Identify which cell holds the provided text, then report its [X, Y] central coordinate. 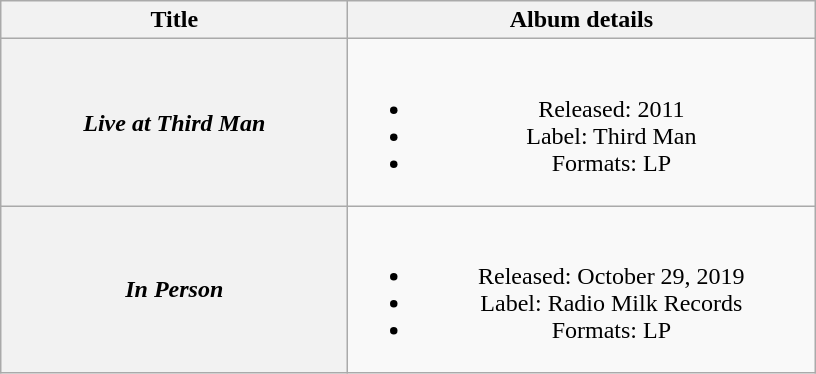
Live at Third Man [174, 122]
Released: 2011Label: Third ManFormats: LP [582, 122]
Album details [582, 20]
In Person [174, 290]
Released: October 29, 2019Label: Radio Milk RecordsFormats: LP [582, 290]
Title [174, 20]
